Output the (X, Y) coordinate of the center of the cell containing the given text.  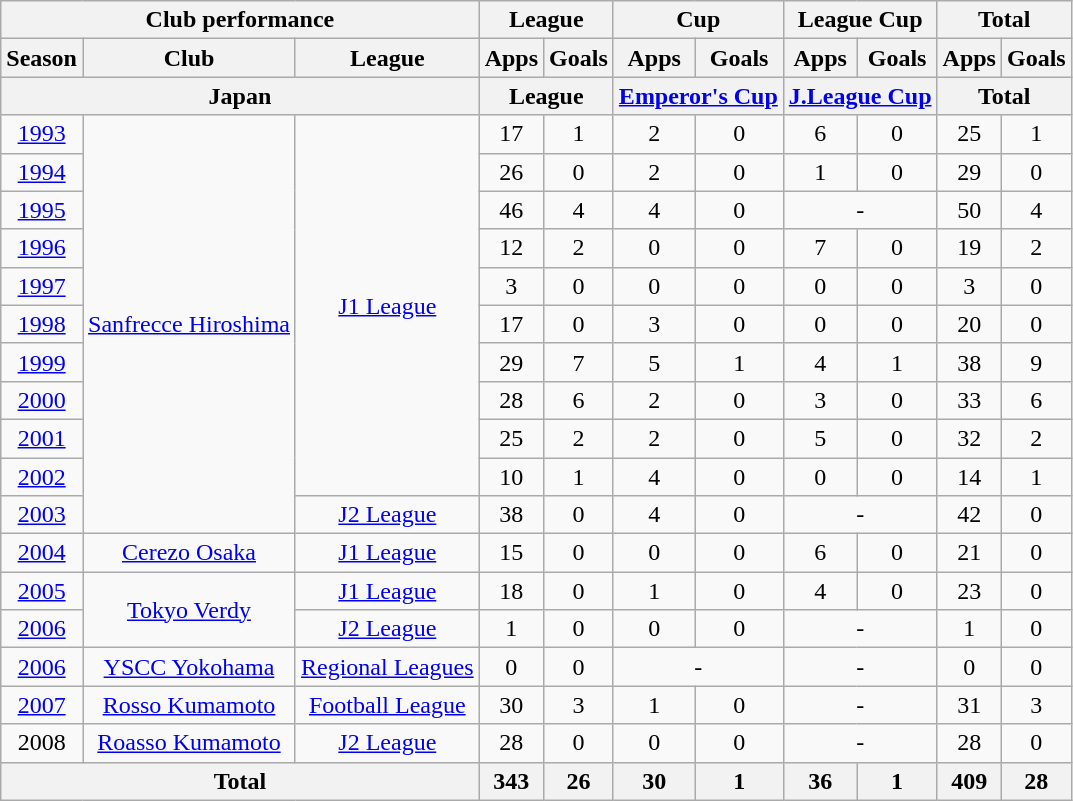
50 (969, 210)
Rosso Kumamoto (188, 705)
2001 (42, 438)
1993 (42, 134)
33 (969, 400)
46 (511, 210)
Emperor's Cup (698, 96)
10 (511, 477)
2005 (42, 591)
9 (1036, 362)
Regional Leagues (387, 667)
1995 (42, 210)
Tokyo Verdy (188, 610)
2002 (42, 477)
1996 (42, 248)
31 (969, 705)
1999 (42, 362)
2007 (42, 705)
21 (969, 553)
Football League (387, 705)
2004 (42, 553)
18 (511, 591)
36 (820, 781)
Japan (240, 96)
Season (42, 58)
42 (969, 515)
19 (969, 248)
2003 (42, 515)
2008 (42, 743)
Club performance (240, 20)
20 (969, 324)
23 (969, 591)
12 (511, 248)
14 (969, 477)
1997 (42, 286)
343 (511, 781)
2000 (42, 400)
15 (511, 553)
League Cup (860, 20)
1998 (42, 324)
1994 (42, 172)
Sanfrecce Hiroshima (188, 324)
YSCC Yokohama (188, 667)
J.League Cup (860, 96)
Cup (698, 20)
Club (188, 58)
Roasso Kumamoto (188, 743)
409 (969, 781)
Cerezo Osaka (188, 553)
32 (969, 438)
